From the cell containing the given text, extract its center point as [x, y] coordinate. 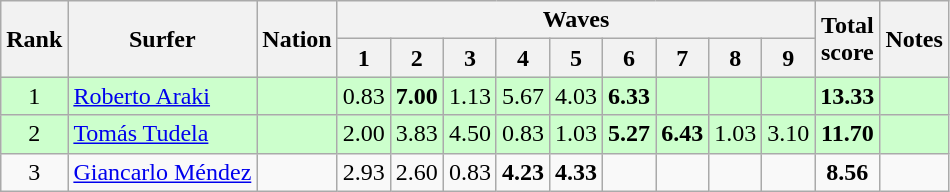
Surfer [162, 39]
2.60 [416, 172]
7.00 [416, 96]
9 [788, 58]
4.23 [522, 172]
Waves [576, 20]
Roberto Araki [162, 96]
5 [576, 58]
5.67 [522, 96]
7 [682, 58]
11.70 [848, 134]
6.33 [630, 96]
8.56 [848, 172]
6.43 [682, 134]
Totalscore [848, 39]
4.50 [470, 134]
4.03 [576, 96]
Notes [914, 39]
Rank [34, 39]
2.93 [364, 172]
3.10 [788, 134]
5.27 [630, 134]
3.83 [416, 134]
1.13 [470, 96]
6 [630, 58]
13.33 [848, 96]
2.00 [364, 134]
Giancarlo Méndez [162, 172]
4 [522, 58]
Nation [297, 39]
4.33 [576, 172]
8 [736, 58]
Tomás Tudela [162, 134]
